Locate the cell with the specified text and output its (x, y) center coordinate. 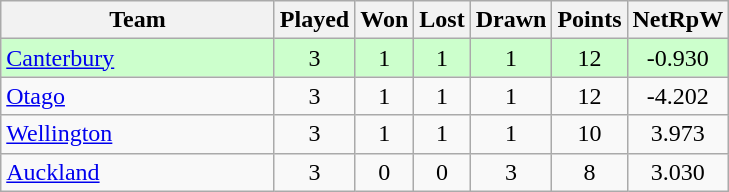
Team (138, 20)
Auckland (138, 172)
3.973 (678, 134)
NetRpW (678, 20)
Canterbury (138, 58)
3.030 (678, 172)
Otago (138, 96)
-4.202 (678, 96)
Wellington (138, 134)
Won (384, 20)
Played (314, 20)
-0.930 (678, 58)
Points (590, 20)
Drawn (511, 20)
Lost (442, 20)
10 (590, 134)
8 (590, 172)
